Pinpoint the cell where the given text exists, returning its (x, y) midpoint coordinate. 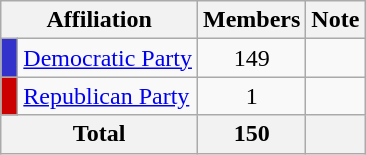
Members (251, 20)
150 (251, 134)
149 (251, 58)
1 (251, 96)
Affiliation (100, 20)
Republican Party (108, 96)
Note (336, 20)
Total (100, 134)
Democratic Party (108, 58)
